Locate the cell with the specified text and output its [X, Y] center coordinate. 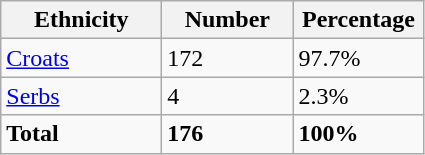
Ethnicity [82, 20]
4 [228, 96]
Serbs [82, 96]
2.3% [358, 96]
Croats [82, 58]
97.7% [358, 58]
176 [228, 134]
172 [228, 58]
Percentage [358, 20]
Number [228, 20]
100% [358, 134]
Total [82, 134]
